Locate the cell with the specified text and output its [x, y] center coordinate. 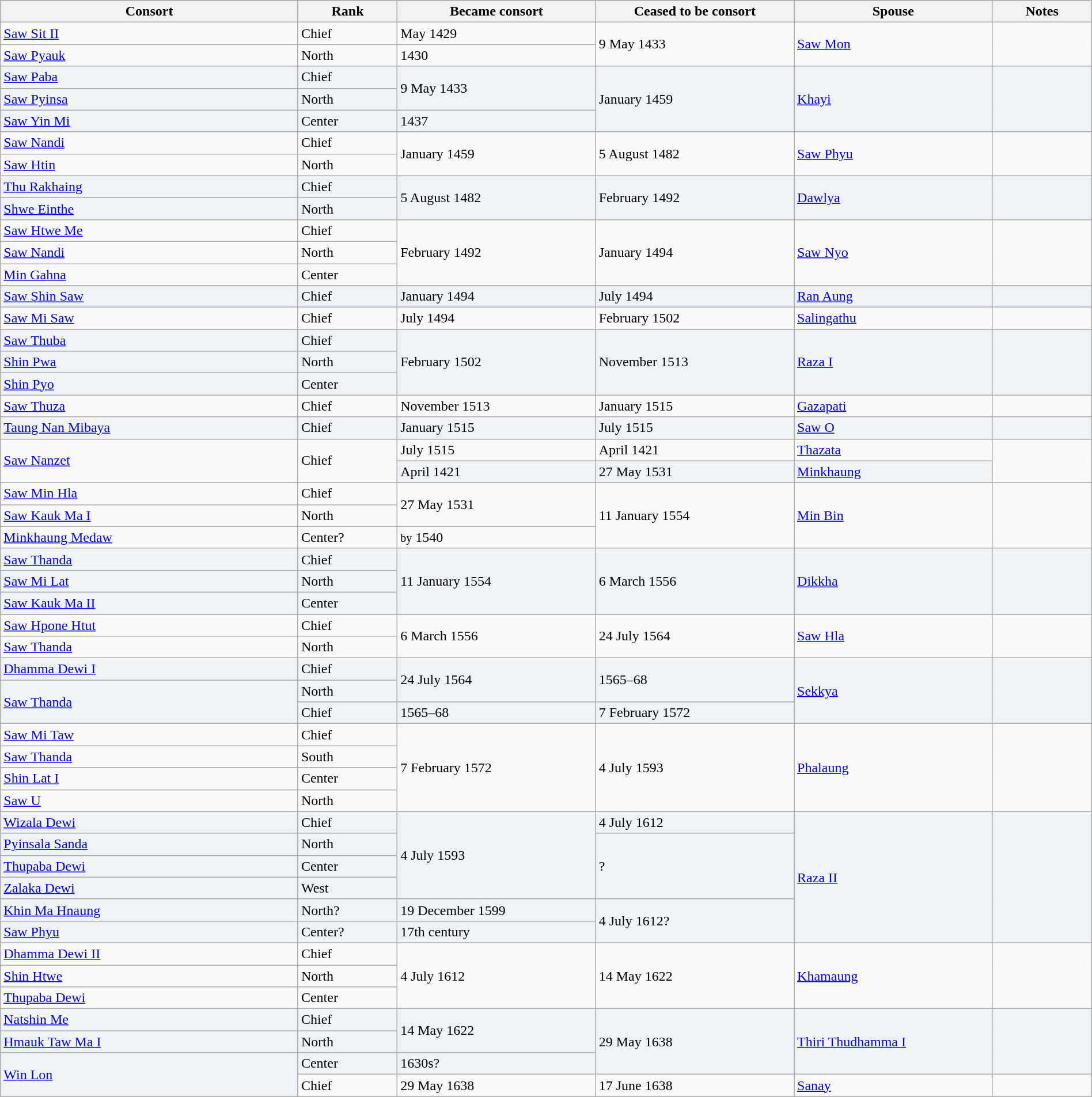
Hmauk Taw Ma I [150, 1042]
Salingathu [893, 318]
17 June 1638 [695, 1085]
Saw U [150, 800]
Saw Hla [893, 636]
Saw Mi Lat [150, 581]
Shin Htwe [150, 976]
Spouse [893, 12]
West [347, 888]
Shwe Einthe [150, 208]
Minkhaung [893, 472]
? [695, 866]
Saw Mi Taw [150, 735]
South [347, 757]
17th century [496, 932]
Notes [1042, 12]
Saw Kauk Ma II [150, 603]
Win Lon [150, 1075]
Saw Sit II [150, 33]
Sanay [893, 1085]
May 1429 [496, 33]
Saw Pyauk [150, 55]
Dhamma Dewi I [150, 669]
Saw Htwe Me [150, 230]
Saw Pyinsa [150, 99]
Raza I [893, 362]
Dhamma Dewi II [150, 954]
Dikkha [893, 581]
Khayi [893, 99]
Phalaung [893, 768]
Saw Mi Saw [150, 318]
Saw Thuba [150, 340]
Saw Mon [893, 44]
Gazapati [893, 406]
Thu Rakhaing [150, 187]
Shin Pwa [150, 362]
1430 [496, 55]
Wizala Dewi [150, 822]
Became consort [496, 12]
Minkhaung Medaw [150, 537]
Thiri Thudhamma I [893, 1042]
Dawlya [893, 198]
Saw Min Hla [150, 494]
Taung Nan Mibaya [150, 428]
Saw Yin Mi [150, 121]
Ceased to be consort [695, 12]
Saw Nanzet [150, 461]
Saw Paba [150, 77]
19 December 1599 [496, 910]
Natshin Me [150, 1020]
Pyinsala Sanda [150, 844]
Khamaung [893, 975]
Zalaka Dewi [150, 888]
Ran Aung [893, 297]
Khin Ma Hnaung [150, 910]
by 1540 [496, 537]
Thazata [893, 450]
Sekkya [893, 691]
Raza II [893, 877]
Saw O [893, 428]
Saw Thuza [150, 406]
Rank [347, 12]
Min Bin [893, 515]
North? [347, 910]
Saw Shin Saw [150, 297]
Saw Kauk Ma I [150, 515]
1437 [496, 121]
Shin Lat I [150, 779]
Consort [150, 12]
Min Gahna [150, 275]
Saw Htin [150, 165]
Shin Pyo [150, 384]
Saw Nyo [893, 252]
4 July 1612? [695, 921]
1630s? [496, 1064]
Saw Hpone Htut [150, 625]
